Search for the cell housing the specified text and yield its [X, Y] center coordinate. 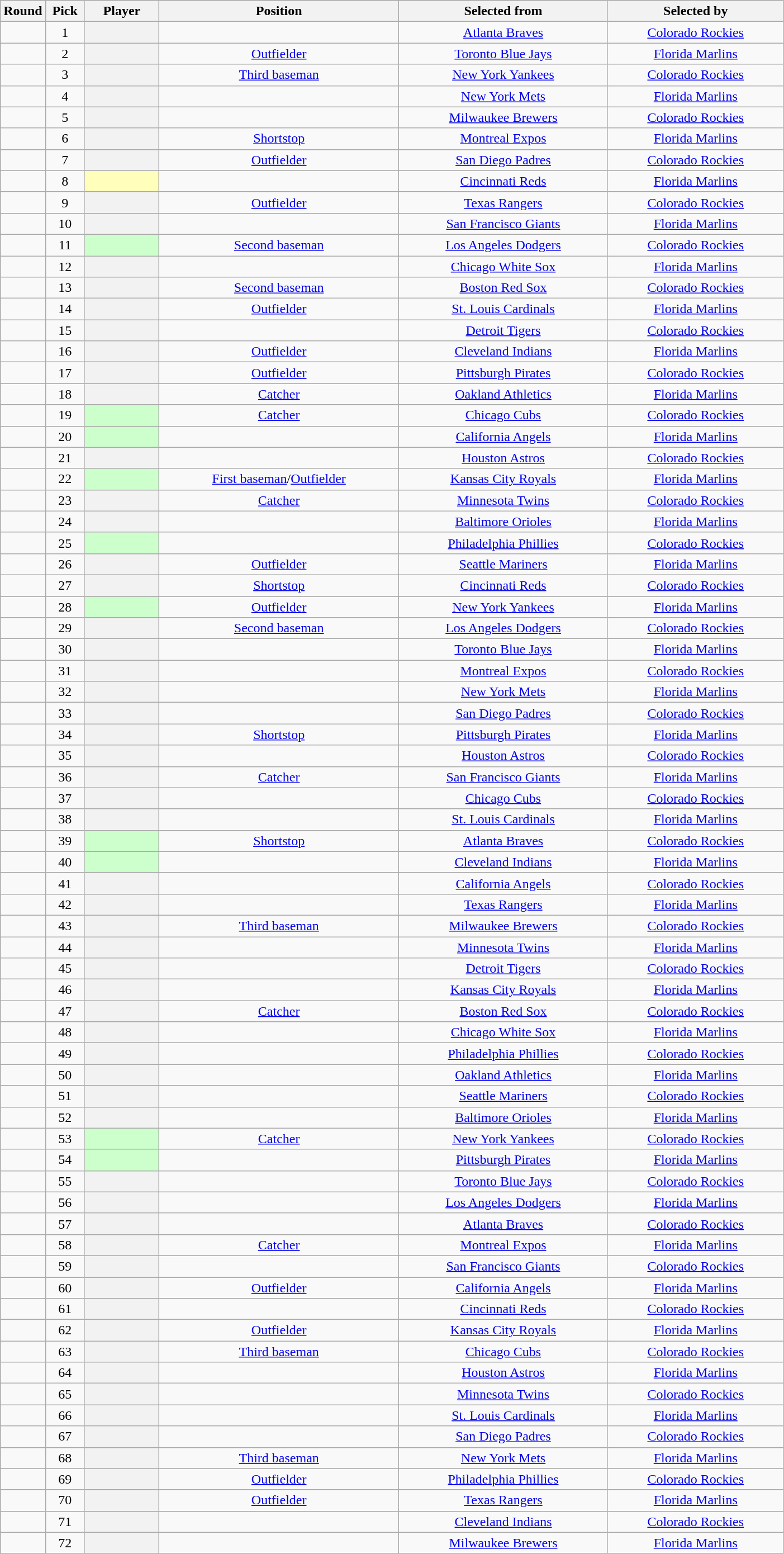
46 [65, 990]
25 [65, 543]
Player [122, 11]
30 [65, 650]
Selected by [695, 11]
3 [65, 75]
4 [65, 96]
42 [65, 904]
14 [65, 309]
58 [65, 1245]
32 [65, 692]
31 [65, 671]
52 [65, 1117]
37 [65, 798]
48 [65, 1032]
38 [65, 819]
23 [65, 500]
8 [65, 181]
53 [65, 1139]
64 [65, 1373]
5 [65, 117]
39 [65, 841]
54 [65, 1160]
33 [65, 713]
55 [65, 1181]
26 [65, 564]
7 [65, 160]
24 [65, 522]
67 [65, 1437]
36 [65, 777]
59 [65, 1266]
6 [65, 139]
43 [65, 926]
51 [65, 1096]
Selected from [503, 11]
50 [65, 1075]
44 [65, 947]
15 [65, 330]
49 [65, 1054]
60 [65, 1287]
65 [65, 1394]
9 [65, 202]
11 [65, 245]
70 [65, 1500]
17 [65, 373]
Round [23, 11]
20 [65, 437]
21 [65, 458]
1 [65, 32]
47 [65, 1011]
57 [65, 1224]
56 [65, 1202]
63 [65, 1352]
61 [65, 1309]
12 [65, 267]
18 [65, 394]
71 [65, 1522]
22 [65, 479]
19 [65, 415]
34 [65, 735]
35 [65, 756]
68 [65, 1458]
29 [65, 628]
41 [65, 883]
16 [65, 352]
28 [65, 607]
69 [65, 1479]
2 [65, 54]
62 [65, 1330]
27 [65, 585]
66 [65, 1415]
72 [65, 1543]
First baseman/Outfielder [278, 479]
13 [65, 288]
Pick [65, 11]
45 [65, 969]
10 [65, 224]
Position [278, 11]
40 [65, 862]
